Search for the cell housing the specified text and yield its [x, y] center coordinate. 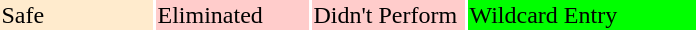
Didn't Perform [388, 15]
Eliminated [232, 15]
Safe [76, 15]
Wildcard Entry [582, 15]
